Pinpoint the cell where the given text exists, returning its (X, Y) midpoint coordinate. 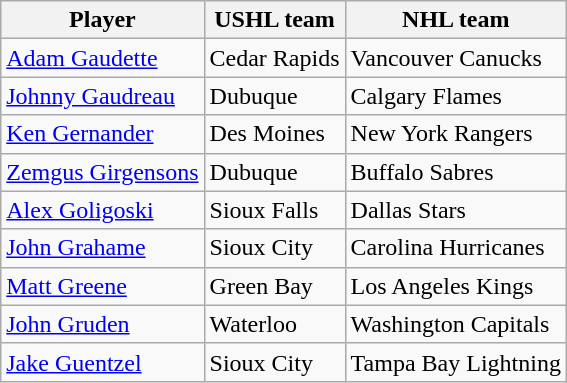
Alex Goligoski (102, 210)
Cedar Rapids (274, 58)
Calgary Flames (456, 96)
Player (102, 20)
Green Bay (274, 286)
Sioux Falls (274, 210)
New York Rangers (456, 134)
Carolina Hurricanes (456, 248)
NHL team (456, 20)
Vancouver Canucks (456, 58)
Washington Capitals (456, 324)
Tampa Bay Lightning (456, 362)
Ken Gernander (102, 134)
Adam Gaudette (102, 58)
Des Moines (274, 134)
Los Angeles Kings (456, 286)
John Gruden (102, 324)
Matt Greene (102, 286)
Jake Guentzel (102, 362)
Johnny Gaudreau (102, 96)
Waterloo (274, 324)
USHL team (274, 20)
John Grahame (102, 248)
Buffalo Sabres (456, 172)
Zemgus Girgensons (102, 172)
Dallas Stars (456, 210)
